Return the (X, Y) coordinate for the center point of the cell that contains the specified text.  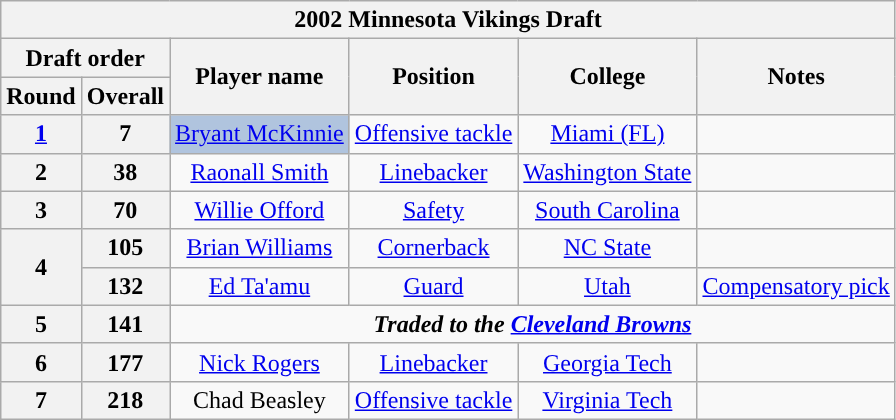
5 (41, 324)
Traded to the Cleveland Browns (533, 324)
Virginia Tech (608, 400)
2 (41, 172)
141 (125, 324)
177 (125, 362)
Cornerback (434, 248)
132 (125, 286)
Round (41, 96)
38 (125, 172)
College (608, 77)
218 (125, 400)
Raonall Smith (260, 172)
105 (125, 248)
Safety (434, 210)
Compensatory pick (796, 286)
Brian Williams (260, 248)
Position (434, 77)
3 (41, 210)
Overall (125, 96)
Ed Ta'amu (260, 286)
Notes (796, 77)
Georgia Tech (608, 362)
Player name (260, 77)
Bryant McKinnie (260, 134)
Draft order (86, 58)
South Carolina (608, 210)
1 (41, 134)
Utah (608, 286)
70 (125, 210)
NC State (608, 248)
Miami (FL) (608, 134)
Nick Rogers (260, 362)
Washington State (608, 172)
Willie Offord (260, 210)
2002 Minnesota Vikings Draft (448, 20)
Guard (434, 286)
6 (41, 362)
Chad Beasley (260, 400)
4 (41, 267)
